Extract the (x, y) coordinate from the center of the cell holding the provided text.  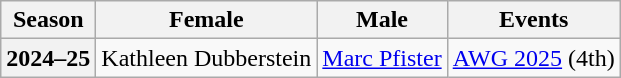
Events (534, 20)
Marc Pfister (382, 58)
Female (206, 20)
Male (382, 20)
Season (48, 20)
Kathleen Dubberstein (206, 58)
AWG 2025 (4th) (534, 58)
2024–25 (48, 58)
